Find where the given text appears and provide that cell's center as [X, Y] coordinate. 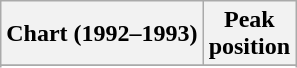
Chart (1992–1993) [102, 34]
Peakposition [249, 34]
